Output the (x, y) coordinate of the center of the cell containing the given text.  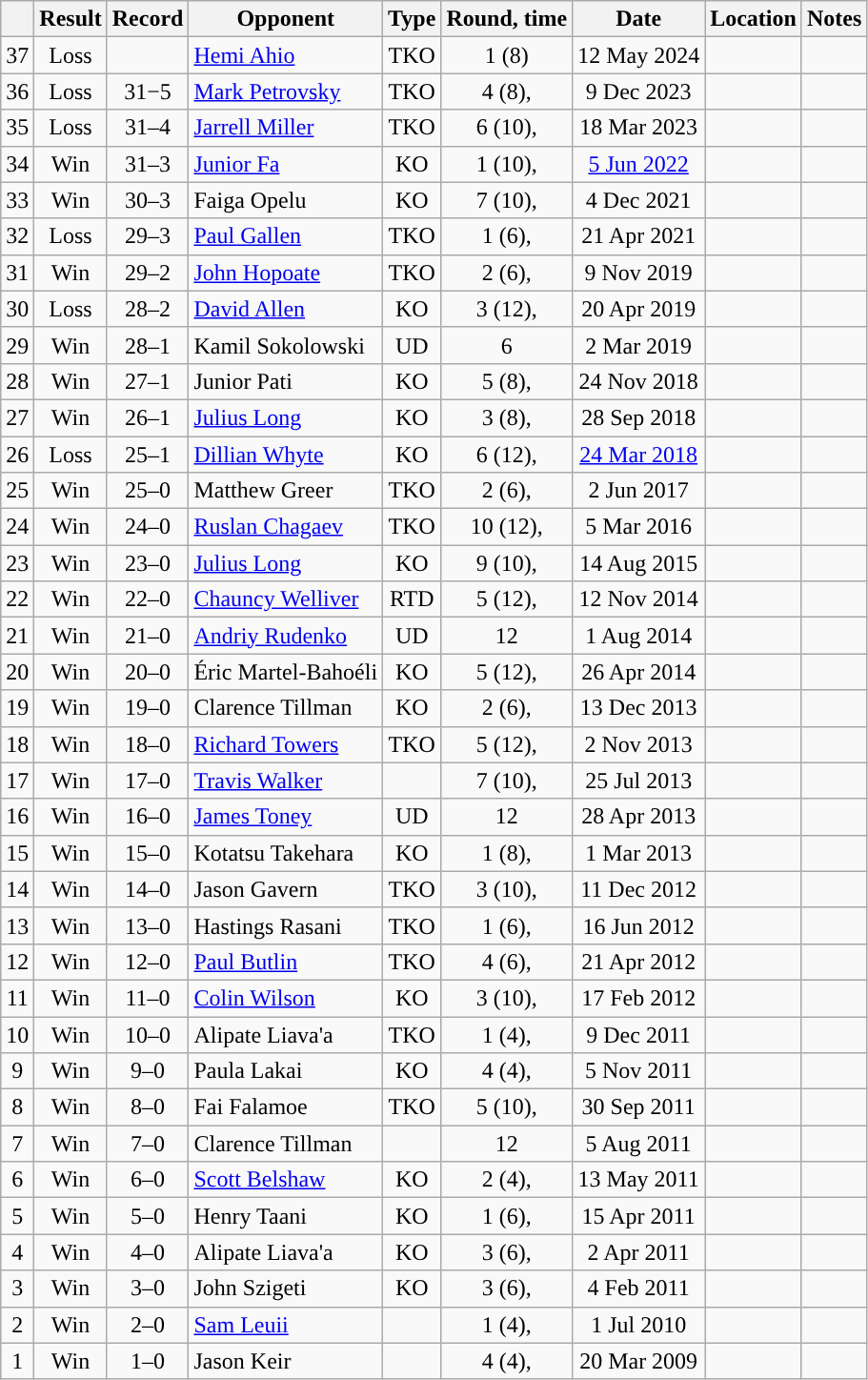
Travis Walker (286, 781)
32 (17, 236)
RTD (412, 599)
16 (17, 817)
Junior Fa (286, 164)
Record (148, 19)
Paula Lakai (286, 1071)
26 Apr 2014 (638, 672)
5 (17, 1216)
5 Aug 2011 (638, 1144)
15–0 (148, 853)
Matthew Greer (286, 491)
Date (638, 19)
5 (10), (507, 1107)
Kamil Sokolowski (286, 345)
James Toney (286, 817)
13 (17, 925)
24 Nov 2018 (638, 381)
6 (12), (507, 455)
16–0 (148, 817)
25–1 (148, 455)
1–0 (148, 1361)
31–3 (148, 164)
Jason Gavern (286, 889)
Notes (834, 19)
Hastings Rasani (286, 925)
10 (12), (507, 527)
25 (17, 491)
5 Jun 2022 (638, 164)
14–0 (148, 889)
17 Feb 2012 (638, 998)
Ruslan Chagaev (286, 527)
20 (17, 672)
Jason Keir (286, 1361)
14 Aug 2015 (638, 563)
14 (17, 889)
13 May 2011 (638, 1180)
9–0 (148, 1071)
35 (17, 128)
18–0 (148, 744)
9 Nov 2019 (638, 273)
2 (17, 1325)
19–0 (148, 708)
4 Dec 2021 (638, 200)
19 (17, 708)
Henry Taani (286, 1216)
28 Apr 2013 (638, 817)
9 (17, 1071)
30 Sep 2011 (638, 1107)
Fai Falamoe (286, 1107)
5 Mar 2016 (638, 527)
28 (17, 381)
31 (17, 273)
Jarrell Miller (286, 128)
Andriy Rudenko (286, 636)
36 (17, 91)
Colin Wilson (286, 998)
4 Feb 2011 (638, 1289)
7 (17, 1144)
Scott Belshaw (286, 1180)
26 (17, 455)
5 Nov 2011 (638, 1071)
Paul Gallen (286, 236)
29 (17, 345)
17–0 (148, 781)
16 Jun 2012 (638, 925)
37 (17, 55)
30–3 (148, 200)
29–2 (148, 273)
Chauncy Welliver (286, 599)
2 Jun 2017 (638, 491)
Opponent (286, 19)
17 (17, 781)
11–0 (148, 998)
21 Apr 2012 (638, 962)
21 (17, 636)
1 Mar 2013 (638, 853)
4–0 (148, 1252)
Éric Martel-Bahoéli (286, 672)
3 (12), (507, 309)
6 (10), (507, 128)
23–0 (148, 563)
10 (17, 1034)
Hemi Ahio (286, 55)
20 Apr 2019 (638, 309)
10–0 (148, 1034)
2–0 (148, 1325)
1 (10), (507, 164)
6–0 (148, 1180)
Dillian Whyte (286, 455)
15 (17, 853)
24 (17, 527)
Mark Petrovsky (286, 91)
28–2 (148, 309)
13–0 (148, 925)
David Allen (286, 309)
3 (17, 1289)
21–0 (148, 636)
25–0 (148, 491)
John Szigeti (286, 1289)
Sam Leuii (286, 1325)
31−5 (148, 91)
John Hopoate (286, 273)
15 Apr 2011 (638, 1216)
12 Nov 2014 (638, 599)
22 (17, 599)
Junior Pati (286, 381)
4 (17, 1252)
Location (754, 19)
9 Dec 2023 (638, 91)
12–0 (148, 962)
23 (17, 563)
12 May 2024 (638, 55)
24–0 (148, 527)
8 (17, 1107)
Type (412, 19)
25 Jul 2013 (638, 781)
18 Mar 2023 (638, 128)
31–4 (148, 128)
3–0 (148, 1289)
28–1 (148, 345)
18 (17, 744)
5–0 (148, 1216)
27 (17, 417)
1 (17, 1361)
4 (8), (507, 91)
Round, time (507, 19)
30 (17, 309)
1 (8) (507, 55)
2 Mar 2019 (638, 345)
1 Aug 2014 (638, 636)
9 Dec 2011 (638, 1034)
Paul Butlin (286, 962)
11 (17, 998)
8–0 (148, 1107)
28 Sep 2018 (638, 417)
5 (8), (507, 381)
4 (6), (507, 962)
1 Jul 2010 (638, 1325)
21 Apr 2021 (638, 236)
Result (71, 19)
27–1 (148, 381)
2 (4), (507, 1180)
9 (10), (507, 563)
7–0 (148, 1144)
34 (17, 164)
33 (17, 200)
Kotatsu Takehara (286, 853)
3 (8), (507, 417)
24 Mar 2018 (638, 455)
29–3 (148, 236)
26–1 (148, 417)
2 Nov 2013 (638, 744)
22–0 (148, 599)
11 Dec 2012 (638, 889)
2 Apr 2011 (638, 1252)
Richard Towers (286, 744)
13 Dec 2013 (638, 708)
20 Mar 2009 (638, 1361)
1 (8), (507, 853)
20–0 (148, 672)
Faiga Opelu (286, 200)
